Return the [x, y] coordinate for the center point of the cell that contains the specified text.  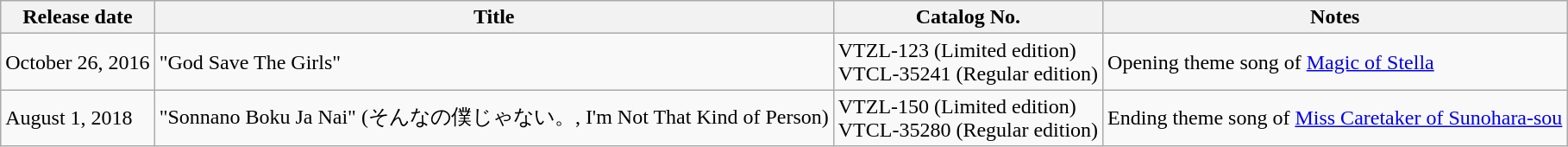
Catalog No. [968, 17]
VTZL-150 (Limited edition)VTCL-35280 (Regular edition) [968, 118]
August 1, 2018 [78, 118]
"Sonnano Boku Ja Nai" (そんなの僕じゃない。, I'm Not That Kind of Person) [493, 118]
Opening theme song of Magic of Stella [1335, 62]
October 26, 2016 [78, 62]
"God Save The Girls" [493, 62]
Title [493, 17]
Notes [1335, 17]
Release date [78, 17]
VTZL-123 (Limited edition)VTCL-35241 (Regular edition) [968, 62]
Ending theme song of Miss Caretaker of Sunohara-sou [1335, 118]
